Scan for the cell matching the given text and deliver its (X, Y) coordinate at center. 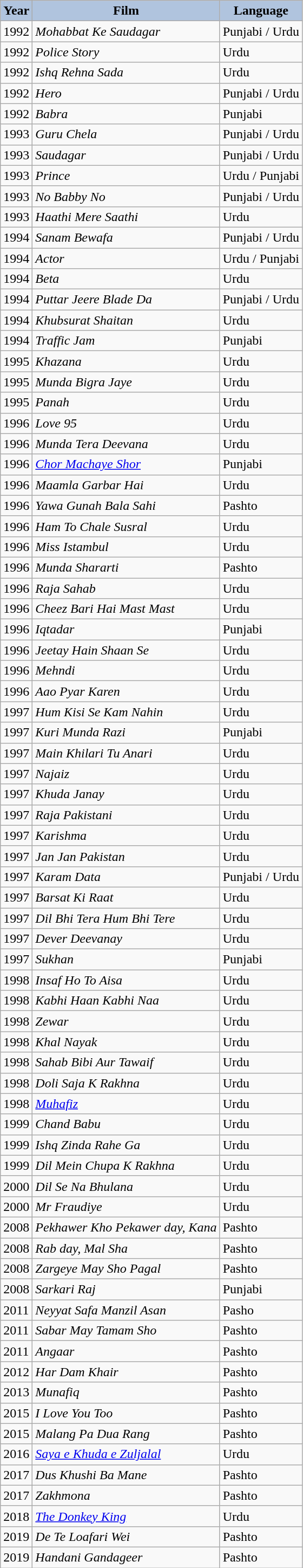
Pasho (261, 1310)
Karam Data (126, 877)
Kuri Munda Razi (126, 733)
Najaiz (126, 774)
Sabar May Tamam Sho (126, 1331)
Munafiq (126, 1392)
Mehndi (126, 671)
Year (16, 11)
Dus Khushi Ba Mane (126, 1475)
Traffic Jam (126, 341)
Jeetay Hain Shaan Se (126, 650)
Beta (126, 279)
Babra (126, 114)
Dever Deevanay (126, 939)
Rab day, Mal Sha (126, 1248)
Puttar Jeere Blade Da (126, 300)
Ishq Rehna Sada (126, 73)
Hero (126, 93)
Munda Bigra Jaye (126, 382)
Khubsurat Shaitan (126, 320)
Insaf Ho To Aisa (126, 980)
Doli Saja K Rakhna (126, 1083)
Sukhan (126, 960)
Prince (126, 176)
Panah (126, 403)
Barsat Ki Raat (126, 897)
Har Dam Khair (126, 1372)
Mr Fraudiye (126, 1207)
Maamla Garbar Hai (126, 485)
Kabhi Haan Kabhi Naa (126, 1001)
Ham To Chale Susral (126, 526)
Mohabbat Ke Saudagar (126, 31)
Khazana (126, 361)
Film (126, 11)
Neyyat Safa Manzil Asan (126, 1310)
Zakhmona (126, 1495)
Chor Machaye Shor (126, 464)
Yawa Gunah Bala Sahi (126, 506)
Khuda Janay (126, 794)
Sahab Bibi Aur Tawaif (126, 1062)
Zewar (126, 1021)
Miss Istambul (126, 547)
Khal Nayak (126, 1042)
Handani Gandageer (126, 1557)
Dil Mein Chupa K Rakhna (126, 1165)
Munda Shararti (126, 567)
Iqtadar (126, 630)
Sarkari Raj (126, 1290)
Dil Se Na Bhulana (126, 1186)
Jan Jan Pakistan (126, 856)
Sanam Bewafa (126, 237)
2012 (16, 1372)
Love 95 (126, 423)
Aao Pyar Karen (126, 691)
Raja Sahab (126, 588)
Muhafiz (126, 1104)
Chand Babu (126, 1124)
Cheez Bari Hai Mast Mast (126, 609)
Haathi Mere Saathi (126, 217)
Zargeye May Sho Pagal (126, 1269)
Ishq Zinda Rahe Ga (126, 1145)
Dil Bhi Tera Hum Bhi Tere (126, 918)
Saudagar (126, 155)
Pekhawer Kho Pekawer day, Kana (126, 1227)
No Babby No (126, 196)
Guru Chela (126, 134)
Actor (126, 258)
De Te Loafari Wei (126, 1537)
Main Khilari Tu Anari (126, 753)
The Donkey King (126, 1516)
2013 (16, 1392)
Hum Kisi Se Kam Nahin (126, 712)
2018 (16, 1516)
Language (261, 11)
Angaar (126, 1351)
Malang Pa Dua Rang (126, 1434)
Munda Tera Deevana (126, 444)
I Love You Too (126, 1413)
2016 (16, 1454)
Raja Pakistani (126, 815)
Karishma (126, 835)
Police Story (126, 52)
Saya e Khuda e Zuljalal (126, 1454)
